Pinpoint the cell where the given text exists, returning its (x, y) midpoint coordinate. 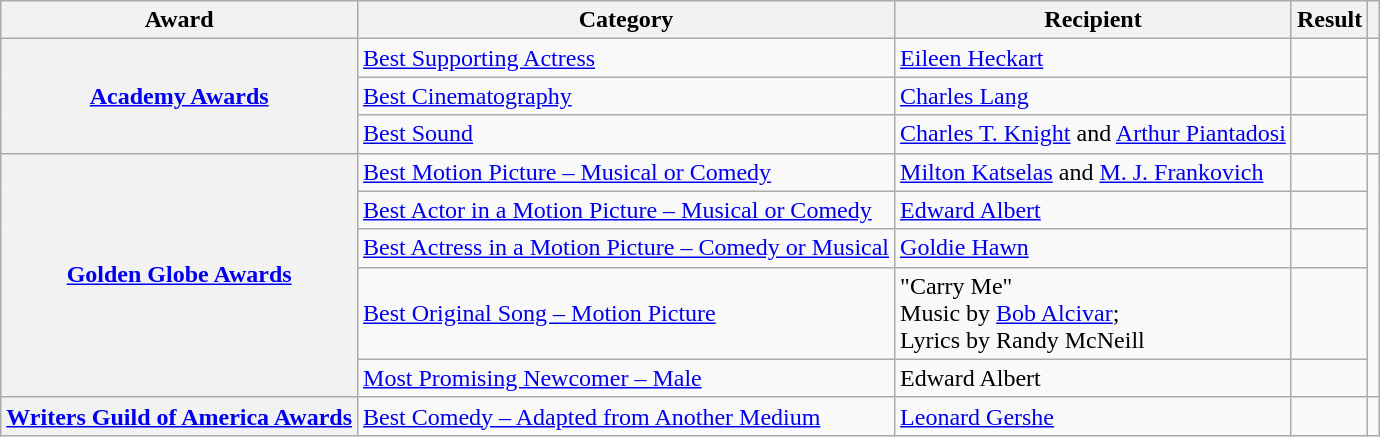
Milton Katselas and M. J. Frankovich (1094, 172)
"Carry Me" Music by Bob Alcivar; Lyrics by Randy McNeill (1094, 313)
Charles Lang (1094, 96)
Writers Guild of America Awards (180, 416)
Best Cinematography (626, 96)
Best Actress in a Motion Picture – Comedy or Musical (626, 248)
Result (1329, 20)
Best Sound (626, 134)
Golden Globe Awards (180, 275)
Goldie Hawn (1094, 248)
Category (626, 20)
Award (180, 20)
Leonard Gershe (1094, 416)
Best Comedy – Adapted from Another Medium (626, 416)
Best Actor in a Motion Picture – Musical or Comedy (626, 210)
Academy Awards (180, 96)
Recipient (1094, 20)
Charles T. Knight and Arthur Piantadosi (1094, 134)
Eileen Heckart (1094, 58)
Best Motion Picture – Musical or Comedy (626, 172)
Most Promising Newcomer – Male (626, 378)
Best Supporting Actress (626, 58)
Best Original Song – Motion Picture (626, 313)
